Capture the cell that displays the provided text and extract its (x, y) central coordinate. 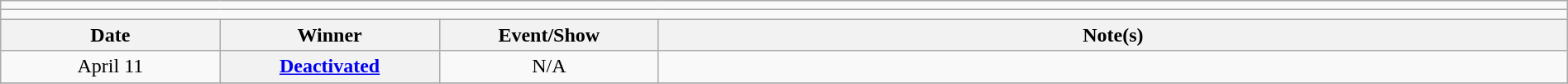
Note(s) (1113, 35)
April 11 (111, 67)
Deactivated (329, 67)
Winner (329, 35)
N/A (549, 67)
Event/Show (549, 35)
Date (111, 35)
